Pinpoint the cell where the given text exists, returning its (x, y) midpoint coordinate. 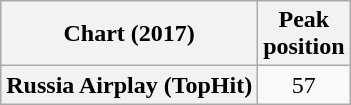
57 (304, 85)
Peakposition (304, 34)
Russia Airplay (TopHit) (130, 85)
Chart (2017) (130, 34)
